Search for the cell housing the specified text and yield its (X, Y) center coordinate. 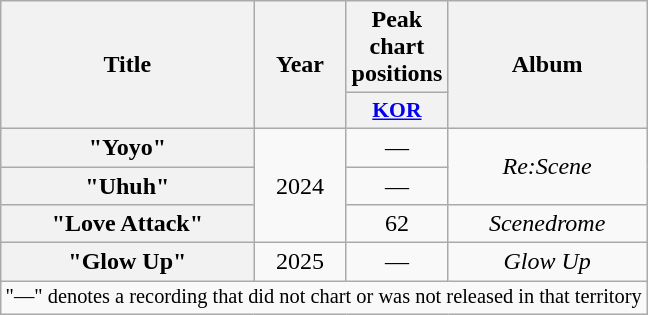
"Glow Up" (128, 262)
"Uhuh" (128, 185)
Title (128, 65)
2025 (300, 262)
2024 (300, 185)
Re:Scene (548, 166)
Album (548, 65)
Year (300, 65)
"—" denotes a recording that did not chart or was not released in that territory (324, 298)
"Yoyo" (128, 147)
62 (397, 224)
"Love Attack" (128, 224)
Glow Up (548, 262)
KOR (397, 111)
Scenedrome (548, 224)
Peak chart positions (397, 47)
